Return the (x, y) coordinate for the center point of the cell that contains the specified text.  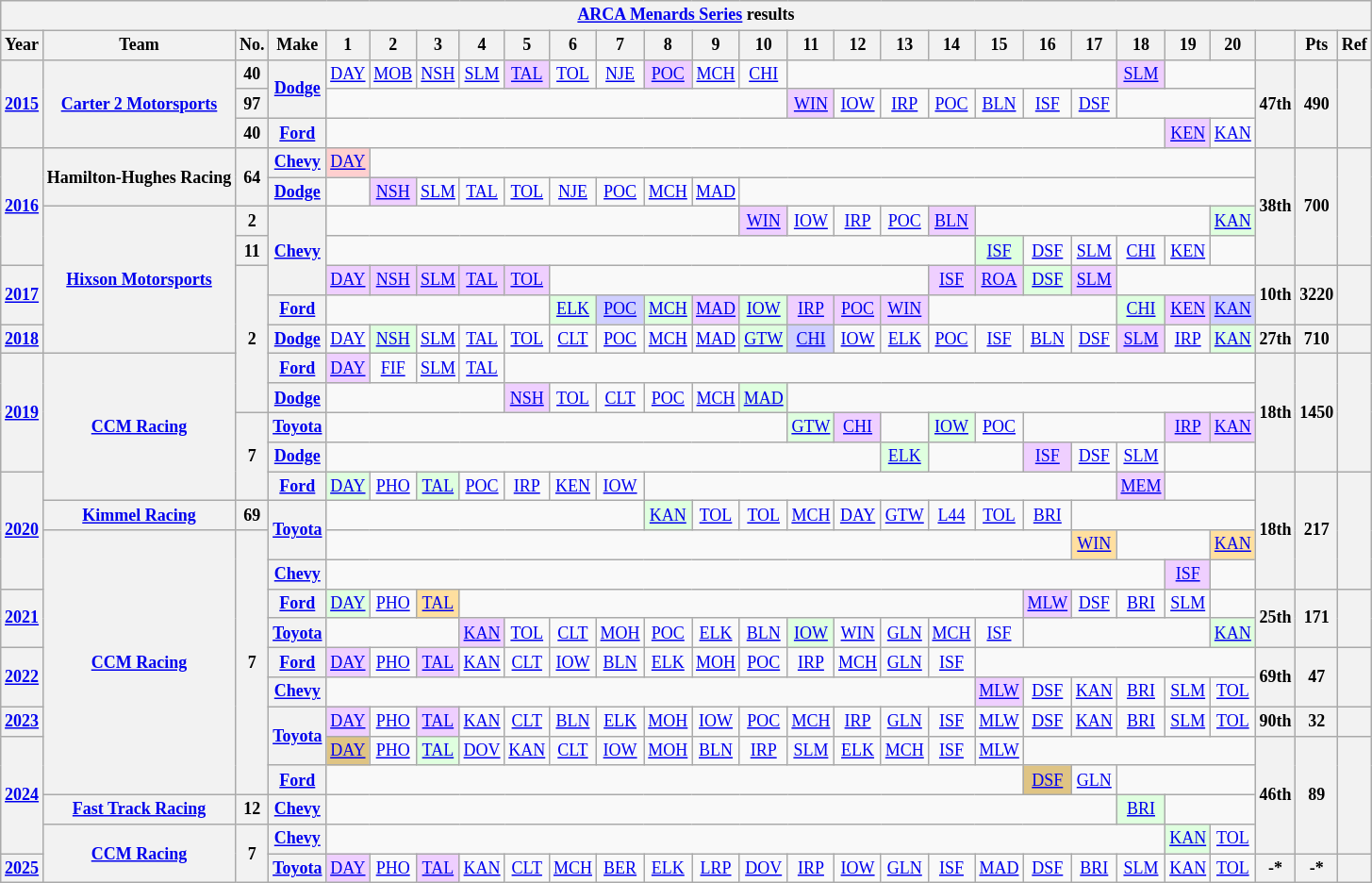
17 (1094, 45)
5 (527, 45)
69 (253, 515)
32 (1316, 721)
4 (482, 45)
710 (1316, 340)
L44 (951, 515)
2018 (23, 340)
18 (1141, 45)
2025 (23, 868)
Make (298, 45)
Ref (1355, 45)
1450 (1316, 413)
15 (1000, 45)
Fast Track Racing (139, 809)
46th (1275, 794)
90th (1275, 721)
9 (717, 45)
BER (620, 868)
Kimmel Racing (139, 515)
Team (139, 45)
2017 (23, 294)
2016 (23, 208)
Year (23, 45)
27th (1275, 340)
1 (348, 45)
MOB (393, 74)
Pts (1316, 45)
47th (1275, 104)
2021 (23, 618)
3 (438, 45)
47 (1316, 677)
6 (573, 45)
8 (668, 45)
13 (904, 45)
2020 (23, 530)
2024 (23, 794)
2015 (23, 104)
217 (1316, 530)
10 (764, 45)
3220 (1316, 294)
14 (951, 45)
FIF (393, 368)
Carter 2 Motorsports (139, 104)
LRP (717, 868)
10th (1275, 294)
700 (1316, 208)
2019 (23, 413)
38th (1275, 208)
2022 (23, 677)
89 (1316, 794)
490 (1316, 104)
20 (1232, 45)
64 (253, 177)
Hamilton-Hughes Racing (139, 177)
Hixson Motorsports (139, 280)
25th (1275, 618)
2023 (23, 721)
MEM (1141, 487)
ARCA Menards Series results (686, 15)
16 (1047, 45)
ROA (1000, 279)
97 (253, 104)
19 (1188, 45)
69th (1275, 677)
171 (1316, 618)
No. (253, 45)
